Extract the (X, Y) coordinate from the center of the cell holding the provided text.  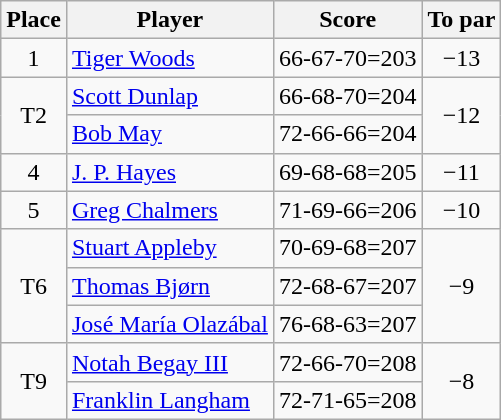
Greg Chalmers (170, 210)
−10 (462, 210)
T2 (34, 115)
1 (34, 58)
Tiger Woods (170, 58)
Franklin Langham (170, 400)
−8 (462, 381)
72-71-65=208 (348, 400)
Thomas Bjørn (170, 286)
Place (34, 20)
71-69-66=206 (348, 210)
5 (34, 210)
T6 (34, 286)
−12 (462, 115)
José María Olazábal (170, 324)
−9 (462, 286)
−13 (462, 58)
Notah Begay III (170, 362)
69-68-68=205 (348, 172)
70-69-68=207 (348, 248)
Bob May (170, 134)
−11 (462, 172)
4 (34, 172)
66-67-70=203 (348, 58)
Score (348, 20)
72-66-66=204 (348, 134)
66-68-70=204 (348, 96)
J. P. Hayes (170, 172)
Player (170, 20)
72-66-70=208 (348, 362)
Scott Dunlap (170, 96)
T9 (34, 381)
72-68-67=207 (348, 286)
Stuart Appleby (170, 248)
76-68-63=207 (348, 324)
To par (462, 20)
